Locate the cell with the specified text and output its (x, y) center coordinate. 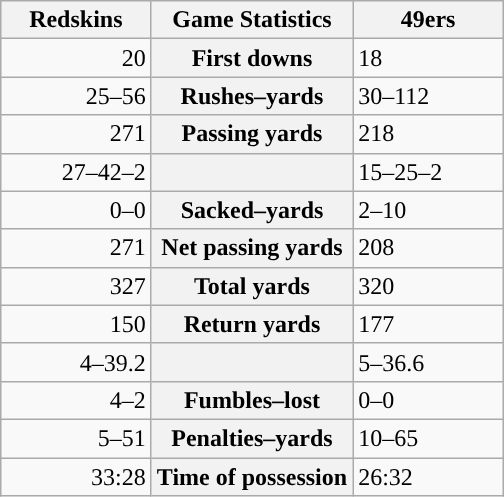
20 (76, 58)
150 (76, 324)
5–36.6 (428, 362)
Passing yards (252, 134)
30–112 (428, 96)
Penalties–yards (252, 438)
208 (428, 248)
177 (428, 324)
49ers (428, 20)
18 (428, 58)
327 (76, 286)
Time of possession (252, 477)
10–65 (428, 438)
Net passing yards (252, 248)
4–39.2 (76, 362)
Return yards (252, 324)
26:32 (428, 477)
15–25–2 (428, 172)
27–42–2 (76, 172)
33:28 (76, 477)
320 (428, 286)
25–56 (76, 96)
Rushes–yards (252, 96)
218 (428, 134)
Fumbles–lost (252, 400)
First downs (252, 58)
Redskins (76, 20)
5–51 (76, 438)
Game Statistics (252, 20)
4–2 (76, 400)
2–10 (428, 210)
Total yards (252, 286)
Sacked–yards (252, 210)
